Identify which cell holds the provided text, then report its (X, Y) central coordinate. 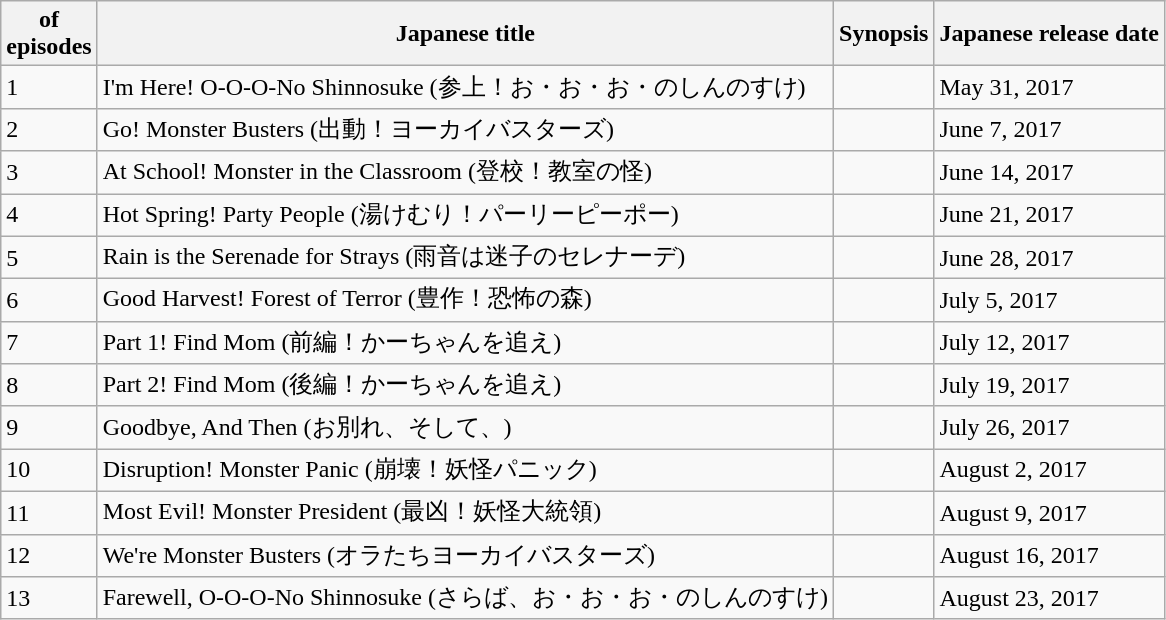
Farewell, O-O-O-No Shinnosuke (さらば、お・お・お・のしんのすけ) (465, 598)
Go! Monster Busters (出動！ヨーカイバスターズ) (465, 130)
ofepisodes (49, 34)
August 16, 2017 (1050, 556)
1 (49, 88)
Part 1! Find Mom (前編！かーちゃんを追え) (465, 342)
Part 2! Find Mom (後編！かーちゃんを追え) (465, 386)
7 (49, 342)
July 5, 2017 (1050, 300)
August 2, 2017 (1050, 470)
July 19, 2017 (1050, 386)
5 (49, 258)
June 7, 2017 (1050, 130)
July 26, 2017 (1050, 428)
4 (49, 216)
12 (49, 556)
We're Monster Busters (オラたちヨーカイバスターズ) (465, 556)
2 (49, 130)
10 (49, 470)
9 (49, 428)
11 (49, 512)
June 14, 2017 (1050, 172)
July 12, 2017 (1050, 342)
Japanese release date (1050, 34)
At School! Monster in the Classroom (登校！教室の怪) (465, 172)
June 28, 2017 (1050, 258)
Rain is the Serenade for Strays (雨音は迷子のセレナーデ) (465, 258)
I'm Here! O-O-O-No Shinnosuke (参上！お・お・お・のしんのすけ) (465, 88)
Goodbye, And Then (お別れ、そして、) (465, 428)
Japanese title (465, 34)
June 21, 2017 (1050, 216)
13 (49, 598)
Most Evil! Monster President (最凶！妖怪大統領) (465, 512)
August 9, 2017 (1050, 512)
6 (49, 300)
3 (49, 172)
Good Harvest! Forest of Terror (豊作！恐怖の森) (465, 300)
Synopsis (884, 34)
May 31, 2017 (1050, 88)
Hot Spring! Party People (湯けむり！パーリーピーポー) (465, 216)
August 23, 2017 (1050, 598)
8 (49, 386)
Disruption! Monster Panic (崩壊！妖怪パニック) (465, 470)
